From the cell containing the given text, extract its center point as (x, y) coordinate. 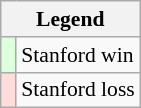
Stanford win (78, 55)
Stanford loss (78, 90)
Legend (70, 19)
